Detect which cell encompasses the target text, then output its (X, Y) center coordinate. 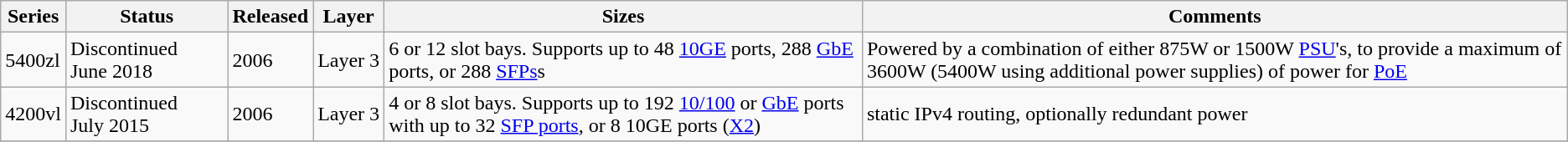
Layer (348, 17)
Series (34, 17)
Status (146, 17)
Sizes (623, 17)
Comments (1215, 17)
Discontinued July 2015 (146, 114)
4 or 8 slot bays. Supports up to 192 10/100 or GbE ports with up to 32 SFP ports, or 8 10GE ports (X2) (623, 114)
Discontinued June 2018 (146, 60)
Powered by a combination of either 875W or 1500W PSU's, to provide a maximum of 3600W (5400W using additional power supplies) of power for PoE (1215, 60)
static IPv4 routing, optionally redundant power (1215, 114)
4200vl (34, 114)
5400zl (34, 60)
6 or 12 slot bays. Supports up to 48 10GE ports, 288 GbE ports, or 288 SFPss (623, 60)
Released (271, 17)
